Scan for the cell matching the given text and deliver its [X, Y] coordinate at center. 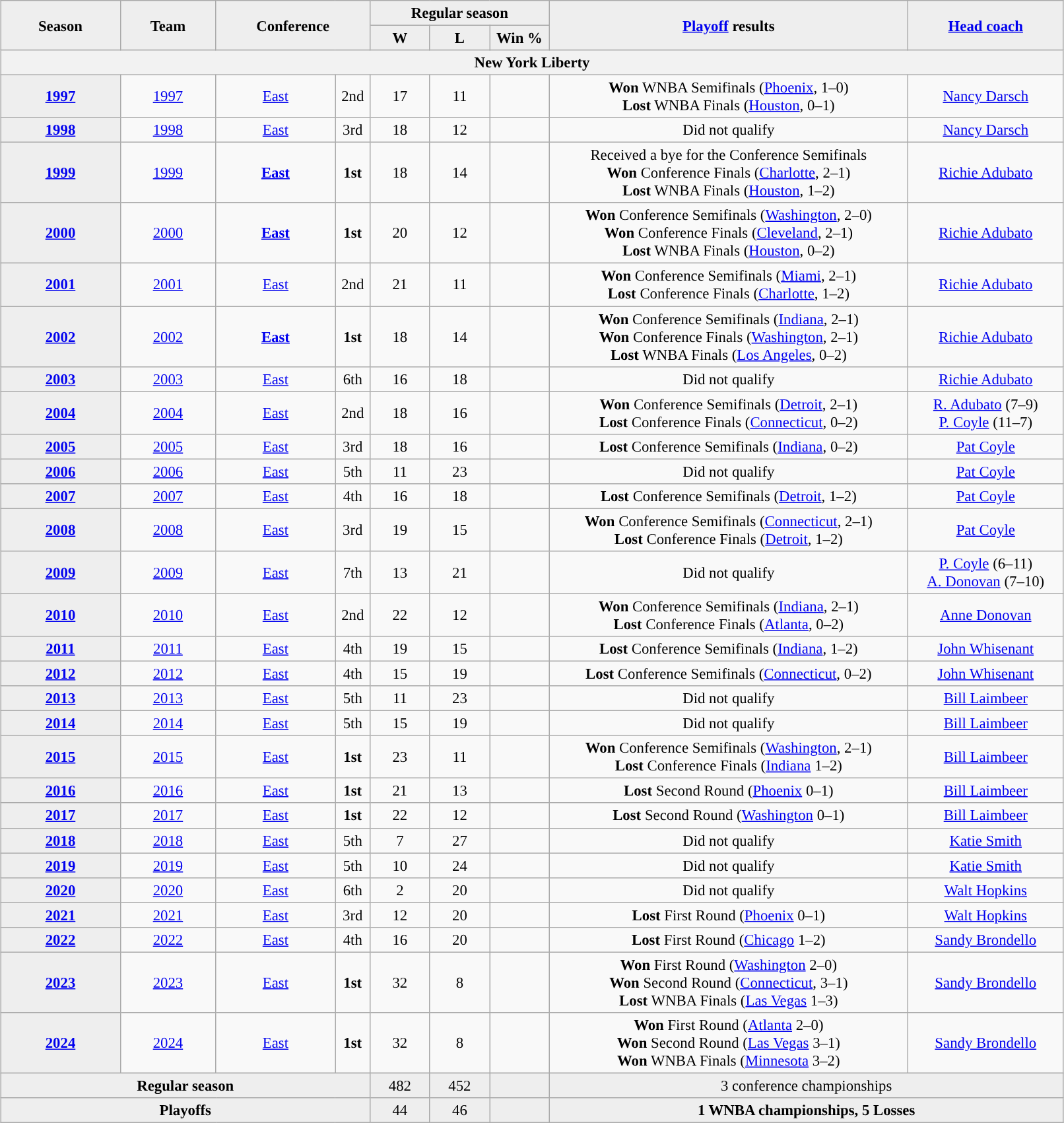
Won Conference Semifinals (Connecticut, 2–1)Lost Conference Finals (Detroit, 1–2) [729, 529]
Won Conference Semifinals (Indiana, 2–1)Won Conference Finals (Washington, 2–1)Lost WNBA Finals (Los Angeles, 0–2) [729, 337]
Team [168, 25]
7 [400, 840]
Lost Conference Semifinals (Indiana, 1–2) [729, 649]
P. Coyle (6–11)A. Donovan (7–10) [985, 573]
10 [400, 866]
Season [61, 25]
Anne Donovan [985, 615]
Lost First Round (Chicago 1–2) [729, 940]
46 [459, 1110]
New York Liberty [532, 63]
24 [459, 866]
7th [352, 573]
Won WNBA Semifinals (Phoenix, 1–0)Lost WNBA Finals (Houston, 0–1) [729, 96]
Lost Second Round (Phoenix 0–1) [729, 791]
27 [459, 840]
Win % [520, 38]
Playoffs [185, 1110]
Won Conference Semifinals (Indiana, 2–1)Lost Conference Finals (Atlanta, 0–2) [729, 615]
Won Conference Semifinals (Washington, 2–0)Won Conference Finals (Cleveland, 2–1)Lost WNBA Finals (Houston, 0–2) [729, 234]
Playoff results [729, 25]
482 [400, 1085]
W [400, 38]
Received a bye for the Conference SemifinalsWon Conference Finals (Charlotte, 2–1)Lost WNBA Finals (Houston, 1–2) [729, 173]
Head coach [985, 25]
Lost Conference Semifinals (Detroit, 1–2) [729, 496]
Won First Round (Atlanta 2–0)Won Second Round (Las Vegas 3–1)Won WNBA Finals (Minnesota 3–2) [729, 1043]
2 [400, 890]
3 conference championships [807, 1085]
R. Adubato (7–9)P. Coyle (11–7) [985, 413]
Won Conference Semifinals (Washington, 2–1) Lost Conference Finals (Indiana 1–2) [729, 757]
Lost Second Round (Washington 0–1) [729, 816]
1 WNBA championships, 5 Losses [807, 1110]
Won First Round (Washington 2–0) Won Second Round (Connecticut, 3–1)Lost WNBA Finals (Las Vegas 1–3) [729, 982]
452 [459, 1085]
L [459, 38]
Lost First Round (Phoenix 0–1) [729, 915]
Lost Conference Semifinals (Connecticut, 0–2) [729, 674]
Conference [293, 25]
17 [400, 96]
Won Conference Semifinals (Miami, 2–1)Lost Conference Finals (Charlotte, 1–2) [729, 285]
Lost Conference Semifinals (Indiana, 0–2) [729, 446]
Won Conference Semifinals (Detroit, 2–1)Lost Conference Finals (Connecticut, 0–2) [729, 413]
44 [400, 1110]
